Output the [X, Y] coordinate of the center of the cell containing the given text.  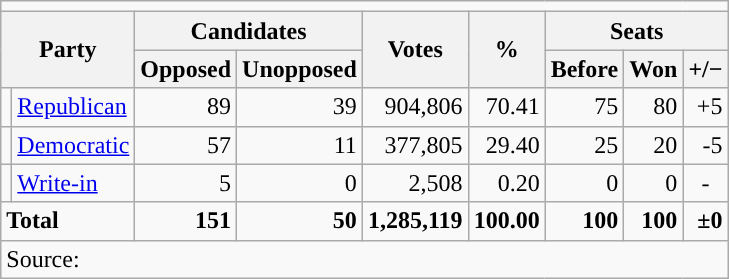
20 [654, 145]
Republican [74, 107]
151 [186, 221]
Unopposed [300, 69]
100.00 [506, 221]
Party [68, 50]
Total [68, 221]
904,806 [415, 107]
-5 [706, 145]
Candidates [249, 31]
80 [654, 107]
Source: [364, 259]
89 [186, 107]
Before [584, 69]
- [706, 183]
39 [300, 107]
Opposed [186, 69]
25 [584, 145]
70.41 [506, 107]
% [506, 50]
75 [584, 107]
Won [654, 69]
Seats [636, 31]
Write-in [74, 183]
Votes [415, 50]
2,508 [415, 183]
29.40 [506, 145]
5 [186, 183]
Democratic [74, 145]
11 [300, 145]
+5 [706, 107]
±0 [706, 221]
1,285,119 [415, 221]
0.20 [506, 183]
377,805 [415, 145]
50 [300, 221]
+/− [706, 69]
57 [186, 145]
